Find where the given text appears and provide that cell's center as (X, Y) coordinate. 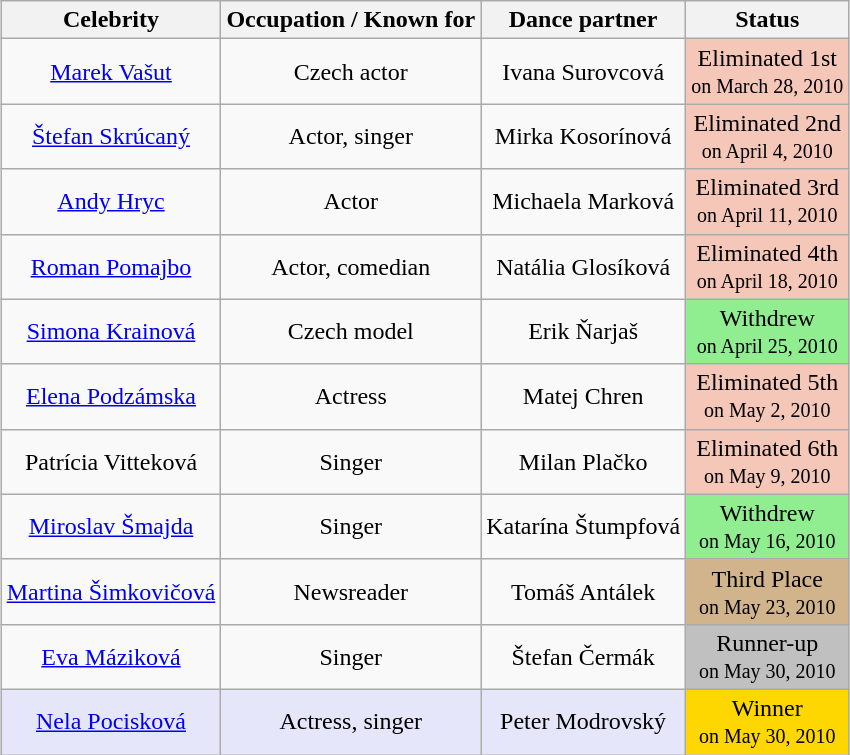
Erik Ňarjaš (584, 332)
Nela Pocisková (111, 722)
Tomáš Antálek (584, 592)
Withdrewon May 16, 2010 (768, 526)
Actor (351, 202)
Newsreader (351, 592)
Actress (351, 396)
Štefan Čermák (584, 656)
Actor, comedian (351, 266)
Eliminated 2ndon April 4, 2010 (768, 136)
Winneron May 30, 2010 (768, 722)
Eliminated 1ston March 28, 2010 (768, 72)
Natália Glosíková (584, 266)
Eliminated 6thon May 9, 2010 (768, 462)
Martina Šimkovičová (111, 592)
Miroslav Šmajda (111, 526)
Mirka Kosorínová (584, 136)
Celebrity (111, 20)
Third Placeon May 23, 2010 (768, 592)
Actress, singer (351, 722)
Elena Podzámska (111, 396)
Roman Pomajbo (111, 266)
Patrícia Vitteková (111, 462)
Eliminated 5thon May 2, 2010 (768, 396)
Štefan Skrúcaný (111, 136)
Milan Plačko (584, 462)
Matej Chren (584, 396)
Actor, singer (351, 136)
Eliminated 3rdon April 11, 2010 (768, 202)
Katarína Štumpfová (584, 526)
Simona Krainová (111, 332)
Marek Vašut (111, 72)
Eva Máziková (111, 656)
Ivana Surovcová (584, 72)
Runner-upon May 30, 2010 (768, 656)
Status (768, 20)
Peter Modrovský (584, 722)
Dance partner (584, 20)
Andy Hryc (111, 202)
Czech actor (351, 72)
Occupation / Known for (351, 20)
Czech model (351, 332)
Michaela Marková (584, 202)
Withdrewon April 25, 2010 (768, 332)
Eliminated 4thon April 18, 2010 (768, 266)
